For the text-containing cell, return its midpoint in [x, y] coordinate format. 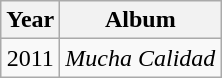
2011 [30, 58]
Year [30, 20]
Mucha Calidad [140, 58]
Album [140, 20]
